Search for the cell housing the specified text and yield its (X, Y) center coordinate. 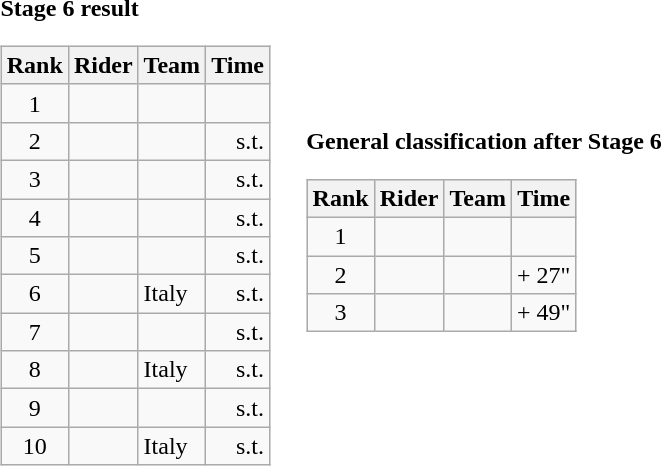
8 (34, 370)
5 (34, 256)
6 (34, 294)
+ 49" (543, 313)
7 (34, 332)
+ 27" (543, 275)
9 (34, 408)
4 (34, 217)
10 (34, 446)
